Determine the [x, y] coordinate at the center of the cell enclosing the given text.  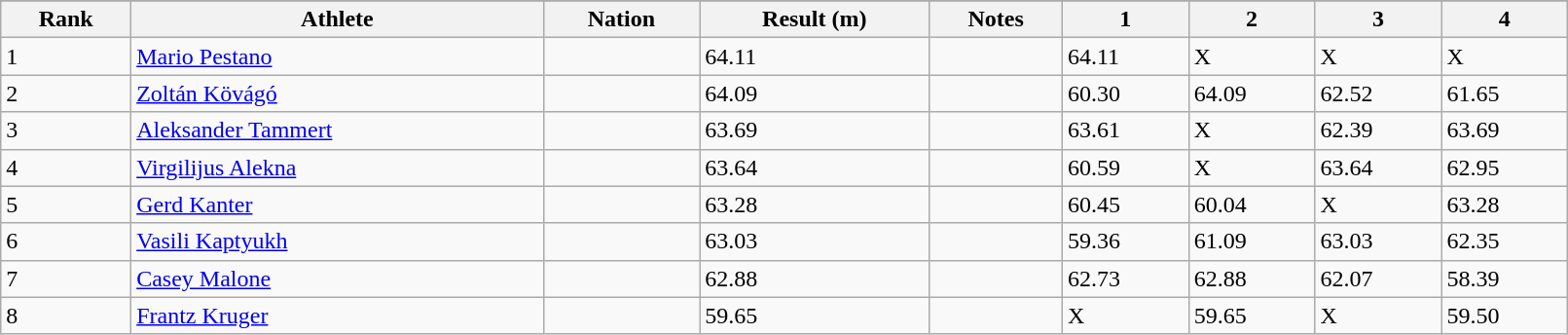
60.30 [1125, 93]
7 [66, 279]
60.59 [1125, 167]
61.09 [1252, 242]
Athlete [337, 19]
Virgilijus Alekna [337, 167]
60.04 [1252, 205]
61.65 [1505, 93]
Gerd Kanter [337, 205]
Rank [66, 19]
Vasili Kaptyukh [337, 242]
60.45 [1125, 205]
Mario Pestano [337, 56]
59.36 [1125, 242]
Zoltán Kövágó [337, 93]
62.73 [1125, 279]
Aleksander Tammert [337, 130]
58.39 [1505, 279]
Casey Malone [337, 279]
Result (m) [815, 19]
62.07 [1378, 279]
62.95 [1505, 167]
62.35 [1505, 242]
8 [66, 316]
62.52 [1378, 93]
59.50 [1505, 316]
5 [66, 205]
Nation [621, 19]
63.61 [1125, 130]
62.39 [1378, 130]
Frantz Kruger [337, 316]
Notes [996, 19]
6 [66, 242]
